Scan for the cell matching the given text and deliver its [x, y] coordinate at center. 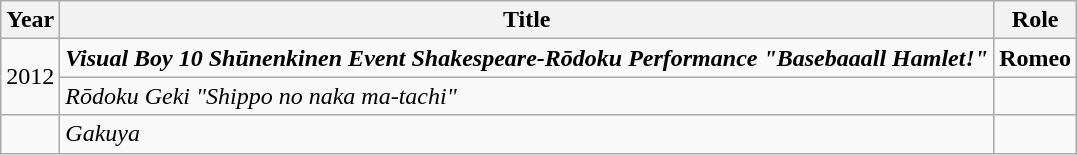
Visual Boy 10 Shūnenkinen Event Shakespeare-Rōdoku Performance "Basebaaall Hamlet!" [527, 58]
Year [30, 20]
Gakuya [527, 134]
2012 [30, 77]
Rōdoku Geki "Shippo no naka ma-tachi" [527, 96]
Role [1036, 20]
Romeo [1036, 58]
Title [527, 20]
